Search for the cell housing the specified text and yield its [X, Y] center coordinate. 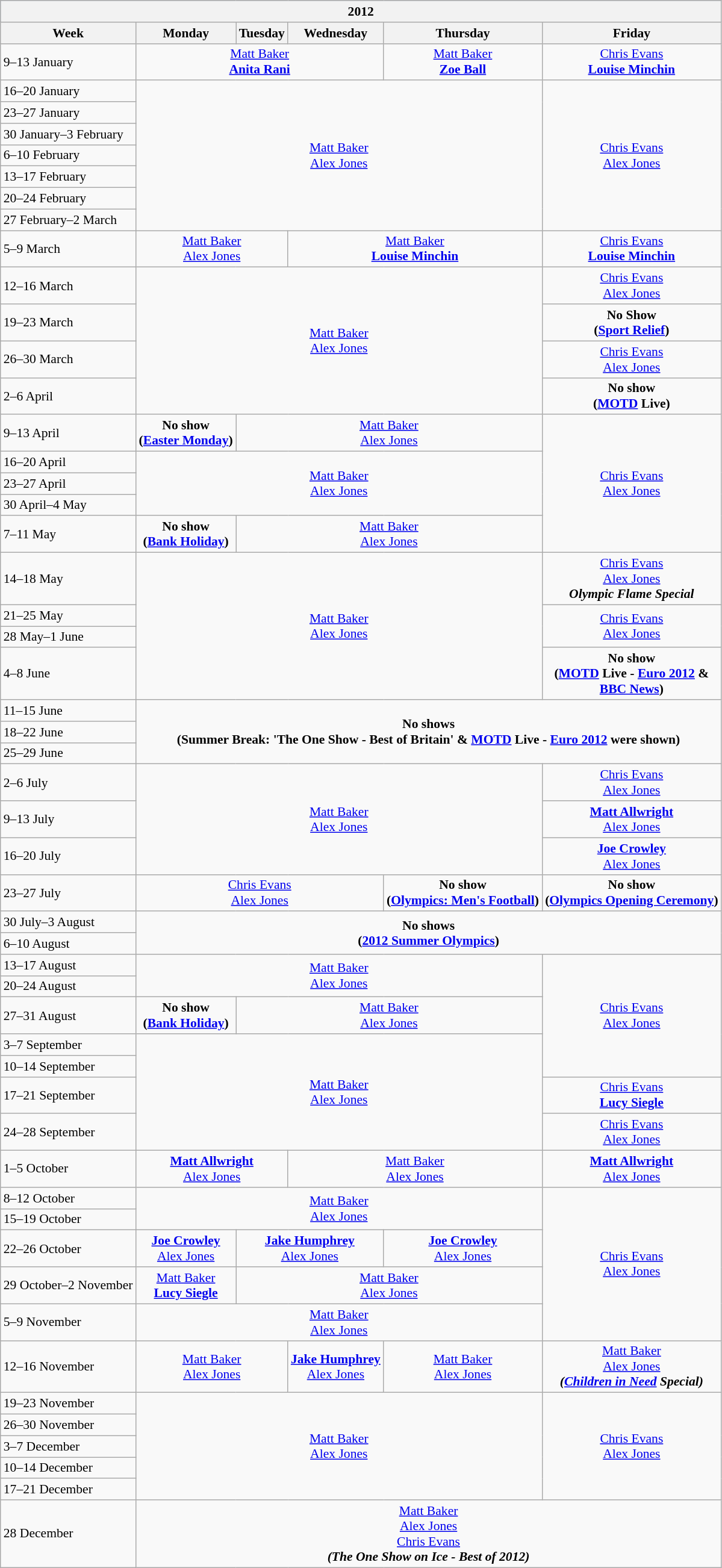
18–22 June [69, 732]
No show(MOTD Live) [632, 396]
13–17 February [69, 177]
3–7 December [69, 1446]
20–24 February [69, 199]
Monday [185, 33]
Chris Evans Lucy Siegle [632, 1095]
9–13 April [69, 434]
23–27 July [69, 892]
13–17 August [69, 965]
30 January–3 February [69, 134]
9–13 July [69, 819]
2–6 July [69, 783]
3–7 September [69, 1045]
Wednesday [336, 33]
27–31 August [69, 1015]
21–25 May [69, 615]
28 May–1 June [69, 637]
26–30 November [69, 1425]
16–20 January [69, 92]
10–14 December [69, 1468]
Thursday [462, 33]
19–23 March [69, 323]
6–10 August [69, 944]
12–16 November [69, 1367]
15–19 October [69, 1219]
No shows(Summer Break: 'The One Show - Best of Britain' & MOTD Live - Euro 2012 were shown) [428, 732]
7–11 May [69, 535]
No shows(2012 Summer Olympics) [428, 933]
No show(Olympics Opening Ceremony) [632, 892]
Matt Baker Alex Jones (Children in Need Special) [632, 1367]
No show(Easter Monday) [185, 434]
23–27 April [69, 484]
Chris Evans Alex Jones Olympic Flame Special [632, 579]
28 December [69, 1534]
19–23 November [69, 1404]
No show(MOTD Live - Euro 2012 & BBC News) [632, 674]
1–5 October [69, 1169]
16–20 July [69, 856]
2012 [361, 11]
26–30 March [69, 359]
24–28 September [69, 1132]
9–13 January [69, 61]
No Show(Sport Relief) [632, 323]
30 April–4 May [69, 505]
20–24 August [69, 986]
16–20 April [69, 462]
5–9 March [69, 249]
Matt Baker Lucy Siegle [185, 1285]
5–9 November [69, 1322]
29 October–2 November [69, 1285]
17–21 December [69, 1490]
Tuesday [262, 33]
30 July–3 August [69, 922]
22–26 October [69, 1249]
11–15 June [69, 711]
8–12 October [69, 1198]
Matt Baker Anita Rani [259, 61]
27 February–2 March [69, 220]
2–6 April [69, 396]
6–10 February [69, 155]
23–27 January [69, 113]
25–29 June [69, 753]
Friday [632, 33]
Matt Baker Zoe Ball [462, 61]
No show(Olympics: Men's Football) [462, 892]
Matt Baker Louise Minchin [415, 249]
Week [69, 33]
12–16 March [69, 285]
17–21 September [69, 1095]
4–8 June [69, 674]
10–14 September [69, 1066]
14–18 May [69, 579]
Matt Baker Alex Jones Chris Evans (The One Show on Ice - Best of 2012) [428, 1534]
